Extract the [X, Y] coordinate from the center of the cell holding the provided text.  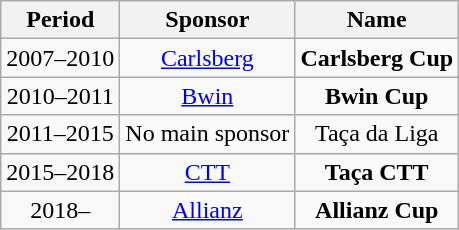
Name [377, 20]
2018– [60, 210]
Sponsor [208, 20]
Period [60, 20]
No main sponsor [208, 134]
Allianz Cup [377, 210]
Taça CTT [377, 172]
Bwin Cup [377, 96]
2011–2015 [60, 134]
2015–2018 [60, 172]
Carlsberg Cup [377, 58]
Allianz [208, 210]
Carlsberg [208, 58]
2007–2010 [60, 58]
Bwin [208, 96]
Taça da Liga [377, 134]
2010–2011 [60, 96]
CTT [208, 172]
